For the text-containing cell, return its midpoint in [x, y] coordinate format. 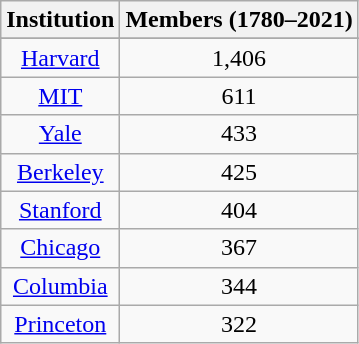
MIT [60, 96]
322 [239, 324]
344 [239, 286]
Yale [60, 134]
Princeton [60, 324]
433 [239, 134]
425 [239, 172]
Stanford [60, 210]
1,406 [239, 58]
Berkeley [60, 172]
611 [239, 96]
Members (1780–2021) [239, 20]
Chicago [60, 248]
Institution [60, 20]
Harvard [60, 58]
367 [239, 248]
404 [239, 210]
Columbia [60, 286]
